Extract the (X, Y) coordinate from the center of the cell holding the provided text.  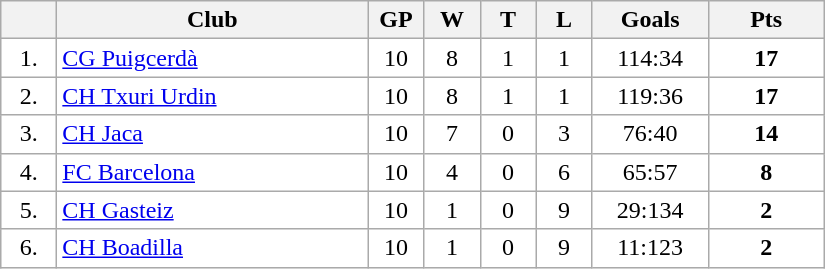
CH Jaca (212, 134)
CH Txuri Urdin (212, 96)
FC Barcelona (212, 172)
114:34 (650, 58)
Goals (650, 20)
GP (396, 20)
1. (29, 58)
L (564, 20)
6. (29, 248)
Club (212, 20)
W (452, 20)
7 (452, 134)
29:134 (650, 210)
4 (452, 172)
Pts (766, 20)
CG Puigcerdà (212, 58)
5. (29, 210)
76:40 (650, 134)
11:123 (650, 248)
CH Gasteiz (212, 210)
6 (564, 172)
CH Boadilla (212, 248)
3. (29, 134)
14 (766, 134)
65:57 (650, 172)
2. (29, 96)
T (508, 20)
119:36 (650, 96)
4. (29, 172)
3 (564, 134)
